Scan for the cell matching the given text and deliver its [X, Y] coordinate at center. 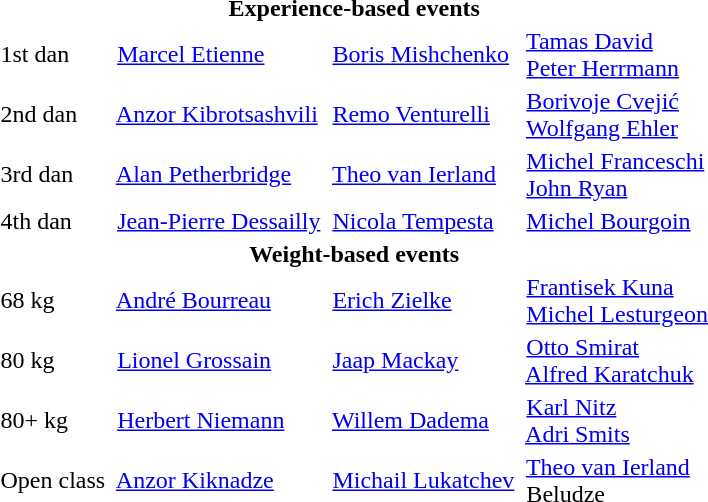
Jaap Mackay [420, 360]
Marcel Etienne [216, 54]
Theo van Ierland [420, 174]
Erich Zielke [420, 300]
André Bourreau [216, 300]
Willem Dadema [420, 420]
Jean-Pierre Dessailly [216, 221]
Nicola Tempesta [420, 221]
Remo Venturelli [420, 114]
Herbert Niemann [216, 420]
Anzor Kibrotsashvili [216, 114]
Alan Petherbridge [216, 174]
Lionel Grossain [216, 360]
Boris Mishchenko [420, 54]
